Return the [X, Y] coordinate for the center point of the cell that contains the specified text.  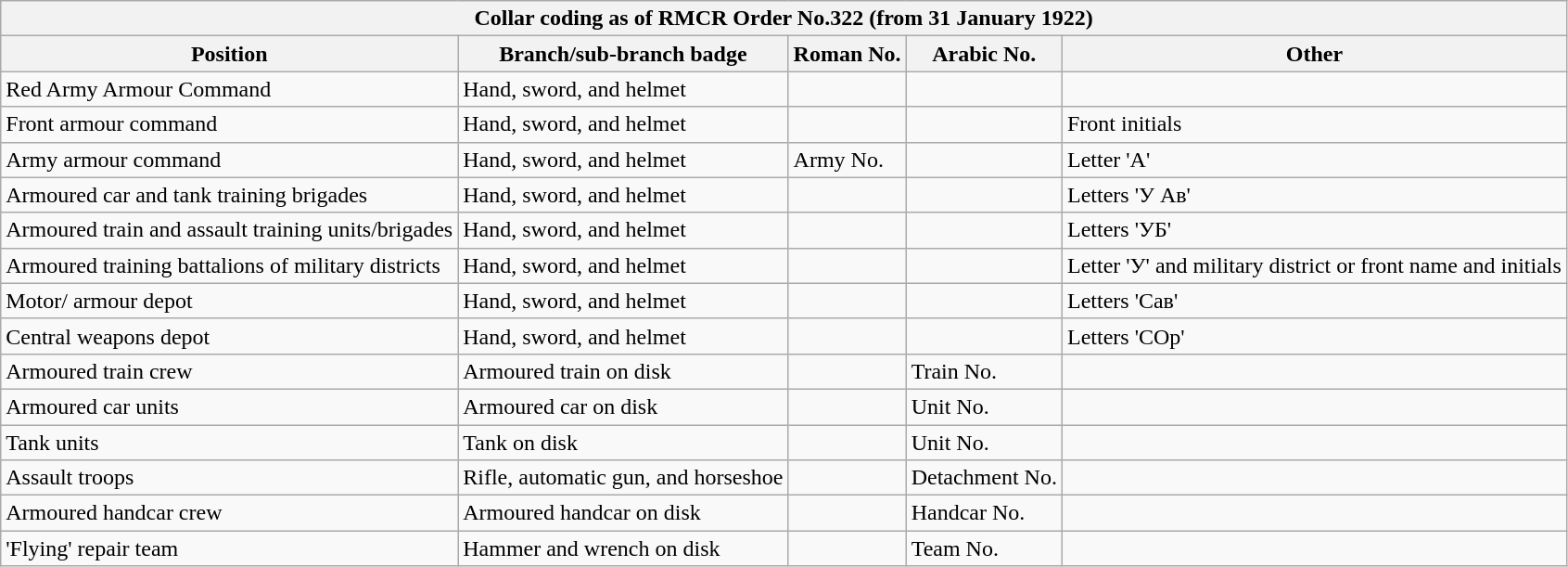
Armoured train and assault training units/brigades [230, 230]
Handcar No. [984, 513]
Letter 'У' and military district or front name and initials [1314, 265]
Front armour command [230, 124]
Armoured car on disk [623, 406]
Letters 'СОр' [1314, 336]
Motor/ armour depot [230, 301]
Other [1314, 54]
Detachment No. [984, 478]
Armoured training battalions of military districts [230, 265]
Red Army Armour Command [230, 89]
Position [230, 54]
Army armour command [230, 160]
Armoured car units [230, 406]
Team No. [984, 548]
Armoured handcar on disk [623, 513]
'Flying' repair team [230, 548]
Armoured car and tank training brigades [230, 195]
Front initials [1314, 124]
Arabic No. [984, 54]
Hammer and wrench on disk [623, 548]
Letters 'Сав' [1314, 301]
Assault troops [230, 478]
Letters 'У Ав' [1314, 195]
Rifle, automatic gun, and horseshoe [623, 478]
Army No. [848, 160]
Roman No. [848, 54]
Central weapons depot [230, 336]
Letter 'А' [1314, 160]
Armoured train crew [230, 371]
Tank units [230, 443]
Collar coding as of RMCR Order No.322 (from 31 January 1922) [784, 19]
Tank on disk [623, 443]
Letters 'УБ' [1314, 230]
Branch/sub-branch badge [623, 54]
Train No. [984, 371]
Armoured train on disk [623, 371]
Armoured handcar crew [230, 513]
